Provide the (x, y) coordinate of the cell's center where the given text is located.  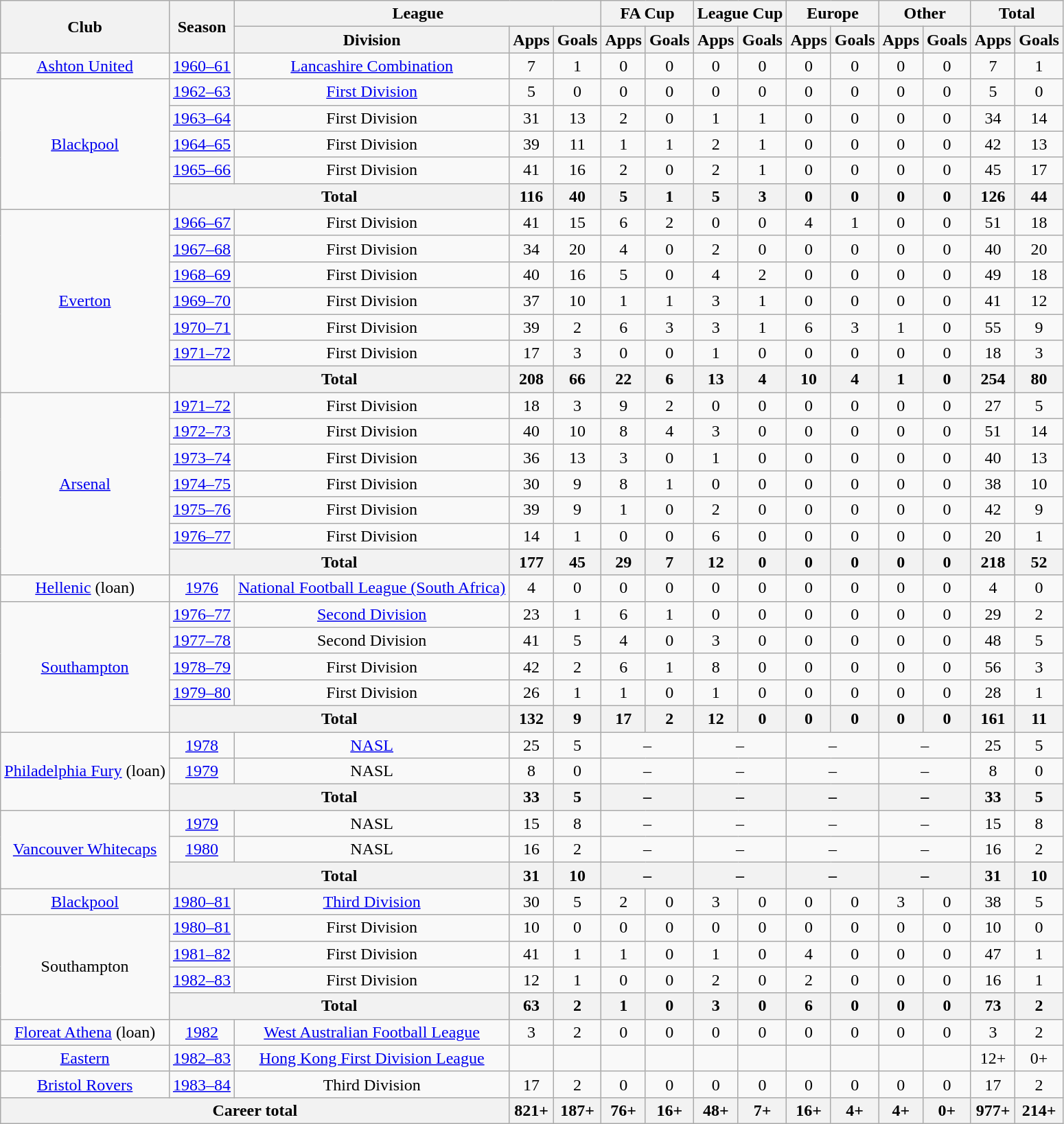
977+ (993, 1110)
National Football League (South Africa) (372, 588)
Everton (85, 301)
1980 (202, 850)
1974–75 (202, 484)
161 (993, 718)
Division (372, 40)
Other (925, 14)
49 (993, 274)
1982 (202, 1032)
1976 (202, 588)
76+ (623, 1110)
63 (531, 1006)
1966–67 (202, 222)
Hong Kong First Division League (372, 1058)
1967–68 (202, 248)
1968–69 (202, 274)
28 (993, 692)
1960–61 (202, 66)
Europe (833, 14)
47 (993, 954)
218 (993, 562)
1981–82 (202, 954)
1978 (202, 745)
80 (1039, 379)
Lancashire Combination (372, 66)
1964–65 (202, 144)
1962–63 (202, 92)
1965–66 (202, 170)
44 (1039, 196)
Ashton United (85, 66)
208 (531, 379)
126 (993, 196)
254 (993, 379)
821+ (531, 1110)
Career total (255, 1110)
36 (531, 458)
48 (993, 640)
1973–74 (202, 458)
12+ (993, 1058)
League Cup (740, 14)
37 (531, 301)
22 (623, 379)
Eastern (85, 1058)
56 (993, 666)
55 (993, 327)
Arsenal (85, 484)
Vancouver Whitecaps (85, 850)
66 (577, 379)
177 (531, 562)
23 (531, 614)
1963–64 (202, 118)
48+ (715, 1110)
1970–71 (202, 327)
Philadelphia Fury (loan) (85, 771)
1978–79 (202, 666)
Bristol Rovers (85, 1084)
1983–84 (202, 1084)
187+ (577, 1110)
116 (531, 196)
7+ (762, 1110)
52 (1039, 562)
West Australian Football League (372, 1032)
Hellenic (loan) (85, 588)
Season (202, 27)
1969–70 (202, 301)
214+ (1039, 1110)
League (418, 14)
1975–76 (202, 510)
26 (531, 692)
Floreat Athena (loan) (85, 1032)
1972–73 (202, 432)
73 (993, 1006)
132 (531, 718)
1979–80 (202, 692)
27 (993, 406)
1977–78 (202, 640)
Club (85, 27)
FA Cup (647, 14)
